Output the [x, y] coordinate of the center of the cell containing the given text.  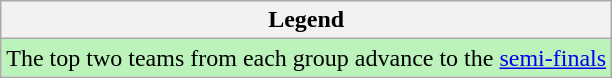
Legend [306, 20]
The top two teams from each group advance to the semi-finals [306, 58]
